Extract the (x, y) coordinate from the center of the cell holding the provided text.  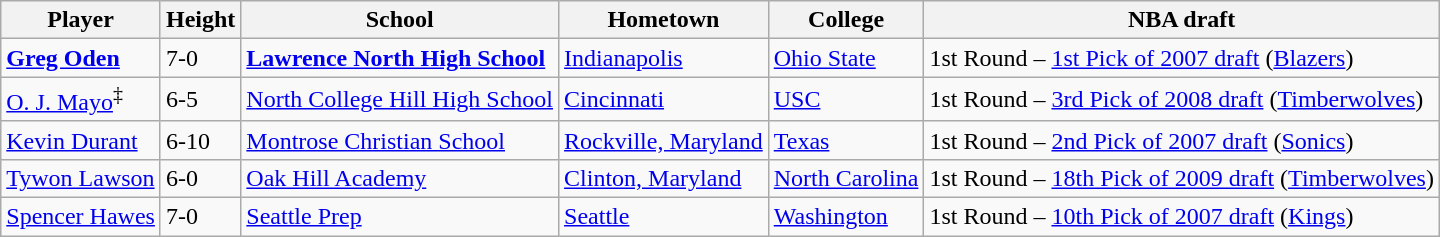
USC (846, 100)
Texas (846, 140)
1st Round – 1st Pick of 2007 draft (Blazers) (1182, 58)
6-10 (200, 140)
Player (81, 20)
Washington (846, 217)
Seattle (664, 217)
6-5 (200, 100)
Spencer Hawes (81, 217)
Oak Hill Academy (400, 178)
NBA draft (1182, 20)
School (400, 20)
1st Round – 18th Pick of 2009 draft (Timberwolves) (1182, 178)
6-0 (200, 178)
O. J. Mayo‡ (81, 100)
Seattle Prep (400, 217)
Clinton, Maryland (664, 178)
Greg Oden (81, 58)
Lawrence North High School (400, 58)
1st Round – 10th Pick of 2007 draft (Kings) (1182, 217)
Montrose Christian School (400, 140)
Cincinnati (664, 100)
North College Hill High School (400, 100)
1st Round – 3rd Pick of 2008 draft (Timberwolves) (1182, 100)
Hometown (664, 20)
College (846, 20)
Height (200, 20)
Indianapolis (664, 58)
North Carolina (846, 178)
Kevin Durant (81, 140)
Ohio State (846, 58)
1st Round – 2nd Pick of 2007 draft (Sonics) (1182, 140)
Tywon Lawson (81, 178)
Rockville, Maryland (664, 140)
